Detect which cell encompasses the target text, then output its [X, Y] center coordinate. 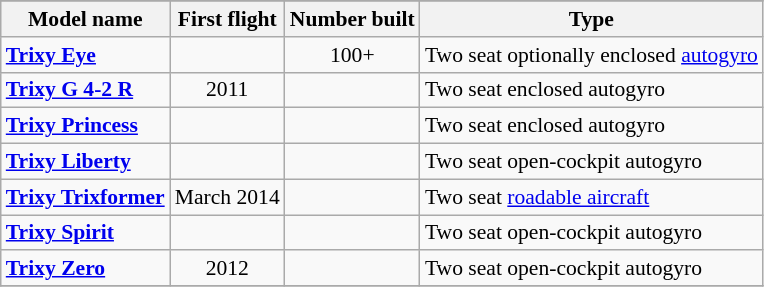
Model name [86, 19]
Trixy Liberty [86, 162]
Type [592, 19]
Trixy Trixformer [86, 197]
Two seat roadable aircraft [592, 197]
Trixy Spirit [86, 233]
2011 [228, 90]
Trixy Eye [86, 55]
First flight [228, 19]
100+ [352, 55]
Trixy Princess [86, 126]
2012 [228, 269]
Trixy Zero [86, 269]
Two seat optionally enclosed autogyro [592, 55]
March 2014 [228, 197]
Trixy G 4-2 R [86, 90]
Number built [352, 19]
